Return the [x, y] coordinate for the center point of the cell that contains the specified text.  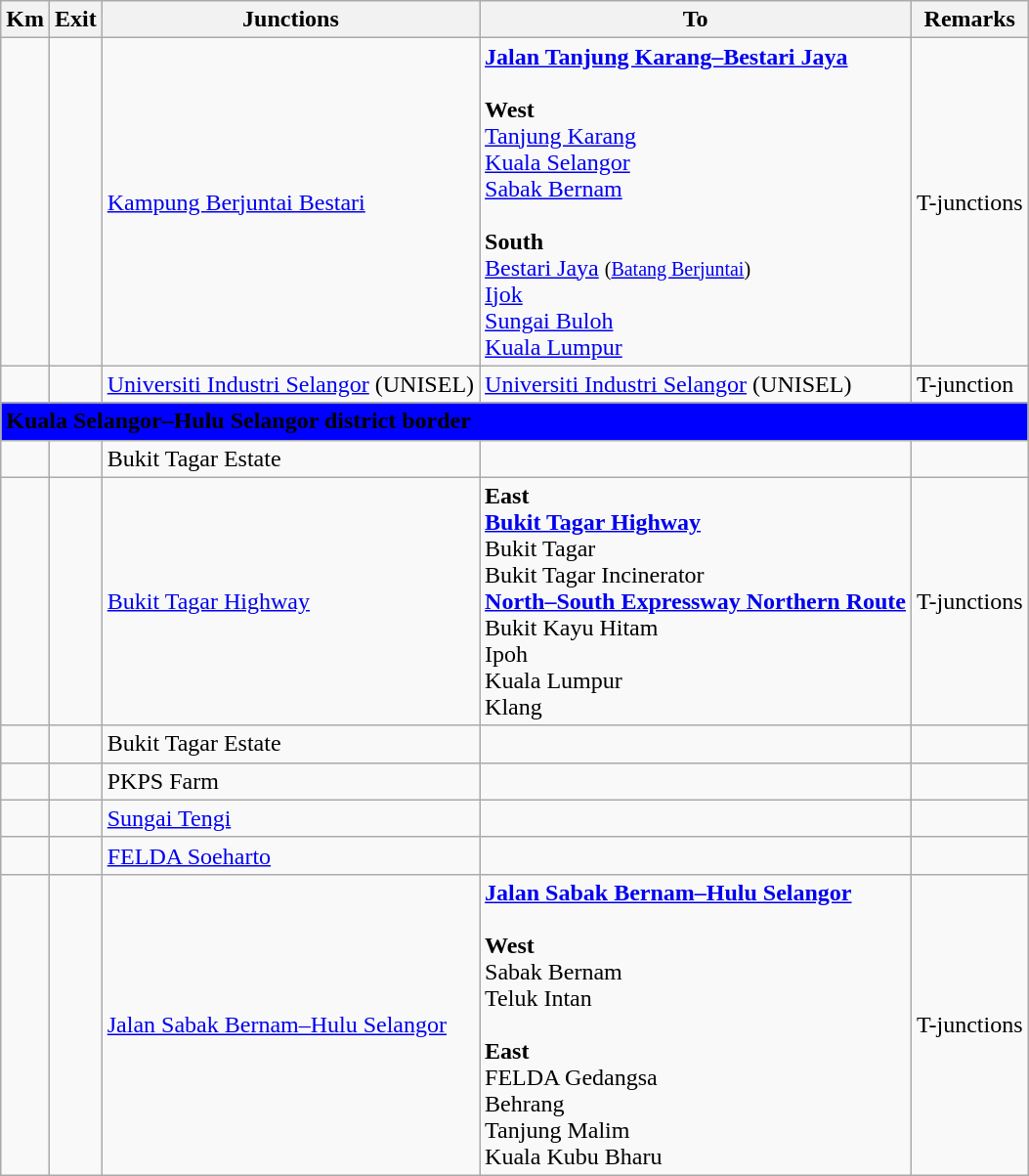
Exit [75, 20]
To [696, 20]
Kampung Berjuntai Bestari [290, 201]
Kuala Selangor–Hulu Selangor district border [514, 421]
Bukit Tagar Highway [290, 601]
Remarks [970, 20]
Jalan Tanjung Karang–Bestari JayaWestTanjung KarangKuala SelangorSabak BernamSouthBestari Jaya (Batang Berjuntai)IjokSungai BulohKuala Lumpur [696, 201]
Junctions [290, 20]
FELDA Soeharto [290, 855]
Sungai Tengi [290, 818]
East Bukit Tagar Highway Bukit Tagar Bukit Tagar Incinerator North–South Expressway Northern RouteBukit Kayu HitamIpohKuala LumpurKlang [696, 601]
T-junction [970, 384]
Km [25, 20]
PKPS Farm [290, 781]
Jalan Sabak Bernam–Hulu SelangorWestSabak BernamTeluk IntanEastFELDA GedangsaBehrangTanjung MalimKuala Kubu Bharu [696, 1024]
Jalan Sabak Bernam–Hulu Selangor [290, 1024]
